Extract the [X, Y] coordinate from the center of the cell holding the provided text.  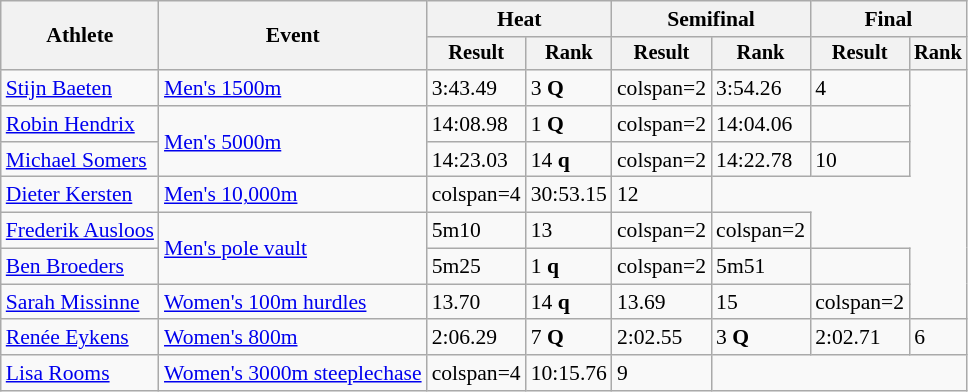
1 q [569, 267]
Heat [520, 19]
Athlete [80, 36]
1 Q [569, 124]
2:06.29 [476, 338]
2:02.71 [860, 338]
Frederik Ausloos [80, 231]
14:22.78 [760, 160]
13 [569, 231]
30:53.15 [569, 195]
5m25 [476, 267]
Renée Eykens [80, 338]
5m51 [760, 267]
10 [860, 160]
Dieter Kersten [80, 195]
Men's 5000m [293, 142]
3:54.26 [760, 88]
2:02.55 [662, 338]
14:04.06 [760, 124]
Final [888, 19]
Semifinal [711, 19]
15 [760, 302]
Women's 800m [293, 338]
Robin Hendrix [80, 124]
10:15.76 [569, 373]
Women's 3000m steeplechase [293, 373]
12 [662, 195]
14:23.03 [476, 160]
13.69 [662, 302]
Men's pole vault [293, 248]
Women's 100m hurdles [293, 302]
Sarah Missinne [80, 302]
7 Q [569, 338]
Event [293, 36]
6 [938, 338]
Men's 10,000m [293, 195]
13.70 [476, 302]
Michael Somers [80, 160]
Ben Broeders [80, 267]
Stijn Baeten [80, 88]
14:08.98 [476, 124]
9 [662, 373]
3:43.49 [476, 88]
4 [860, 88]
Men's 1500m [293, 88]
Lisa Rooms [80, 373]
5m10 [476, 231]
